Identify which cell holds the provided text, then report its [x, y] central coordinate. 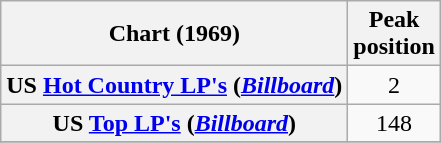
US Hot Country LP's (Billboard) [174, 85]
US Top LP's (Billboard) [174, 123]
2 [394, 85]
Peakposition [394, 34]
148 [394, 123]
Chart (1969) [174, 34]
